Search for the cell housing the specified text and yield its [X, Y] center coordinate. 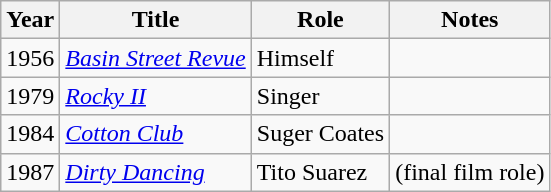
Notes [470, 20]
Himself [320, 58]
Tito Suarez [320, 172]
Role [320, 20]
Singer [320, 96]
Suger Coates [320, 134]
1984 [30, 134]
1979 [30, 96]
1987 [30, 172]
1956 [30, 58]
Dirty Dancing [156, 172]
(final film role) [470, 172]
Rocky II [156, 96]
Basin Street Revue [156, 58]
Title [156, 20]
Cotton Club [156, 134]
Year [30, 20]
